Return (x, y) of the center of cell containing provided text 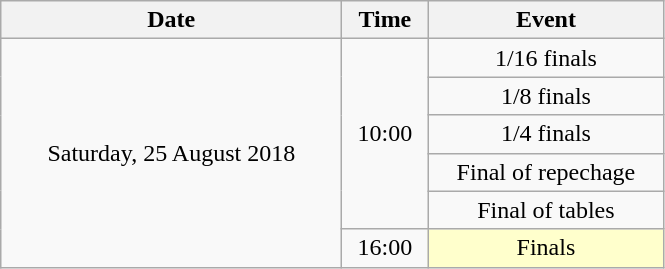
1/4 finals (546, 134)
Saturday, 25 August 2018 (172, 153)
Finals (546, 248)
Date (172, 20)
1/8 finals (546, 96)
Final of tables (546, 210)
Time (385, 20)
Final of repechage (546, 172)
10:00 (385, 134)
1/16 finals (546, 58)
16:00 (385, 248)
Event (546, 20)
